Detect which cell encompasses the target text, then output its (x, y) center coordinate. 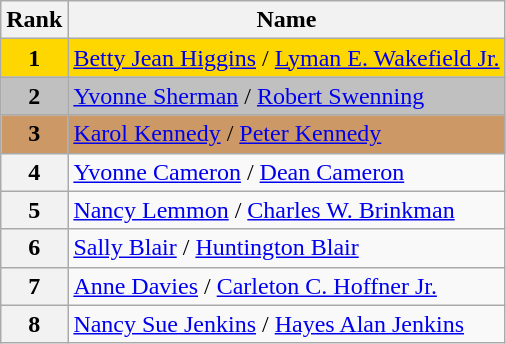
5 (34, 210)
Karol Kennedy / Peter Kennedy (286, 134)
8 (34, 324)
Nancy Lemmon / Charles W. Brinkman (286, 210)
Rank (34, 20)
Nancy Sue Jenkins / Hayes Alan Jenkins (286, 324)
4 (34, 172)
Anne Davies / Carleton C. Hoffner Jr. (286, 286)
Name (286, 20)
Betty Jean Higgins / Lyman E. Wakefield Jr. (286, 58)
1 (34, 58)
Sally Blair / Huntington Blair (286, 248)
Yvonne Cameron / Dean Cameron (286, 172)
2 (34, 96)
3 (34, 134)
6 (34, 248)
7 (34, 286)
Yvonne Sherman / Robert Swenning (286, 96)
